Provide the (X, Y) coordinate of the cell's center where the given text is located.  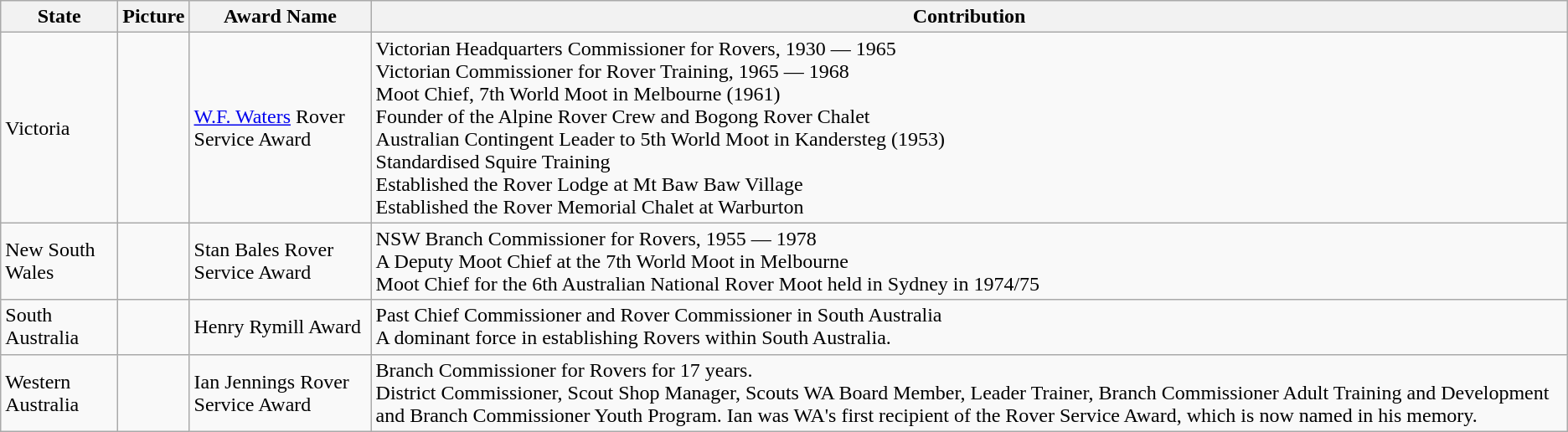
State (59, 17)
Western Australia (59, 393)
Picture (154, 17)
Past Chief Commissioner and Rover Commissioner in South AustraliaA dominant force in establishing Rovers within South Australia. (969, 327)
South Australia (59, 327)
Award Name (280, 17)
Contribution (969, 17)
New South Wales (59, 261)
Stan Bales Rover Service Award (280, 261)
Ian Jennings Rover Service Award (280, 393)
Victoria (59, 127)
W.F. Waters Rover Service Award (280, 127)
Henry Rymill Award (280, 327)
